Provide the (x, y) coordinate of the cell's center where the given text is located.  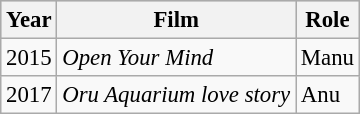
Film (176, 20)
Role (328, 20)
Open Your Mind (176, 58)
2015 (29, 58)
Manu (328, 58)
2017 (29, 95)
Year (29, 20)
Anu (328, 95)
Oru Aquarium love story (176, 95)
